Extract the (x, y) coordinate from the center of the cell holding the provided text.  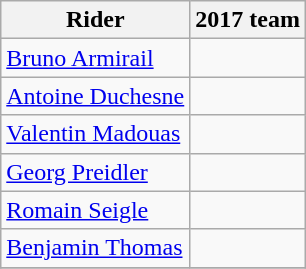
Romain Seigle (96, 210)
Georg Preidler (96, 172)
Rider (96, 20)
Valentin Madouas (96, 134)
Antoine Duchesne (96, 96)
Benjamin Thomas (96, 248)
Bruno Armirail (96, 58)
2017 team (248, 20)
